Detect which cell encompasses the target text, then output its (x, y) center coordinate. 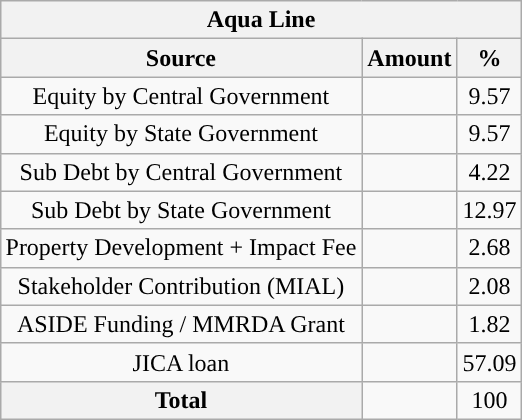
Equity by State Government (181, 134)
2.08 (490, 286)
Aqua Line (261, 20)
ASIDE Funding / MMRDA Grant (181, 324)
JICA loan (181, 362)
Source (181, 58)
2.68 (490, 248)
Total (181, 400)
100 (490, 400)
Sub Debt by State Government (181, 210)
Amount (410, 58)
12.97 (490, 210)
4.22 (490, 172)
1.82 (490, 324)
% (490, 58)
Sub Debt by Central Government (181, 172)
Equity by Central Government (181, 96)
Stakeholder Contribution (MIAL) (181, 286)
Property Development + Impact Fee (181, 248)
57.09 (490, 362)
